Extract the (x, y) coordinate from the center of the cell holding the provided text.  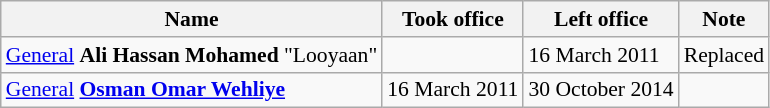
Took office (452, 19)
Replaced (724, 55)
30 October 2014 (600, 90)
General Ali Hassan Mohamed "Looyaan" (192, 55)
General Osman Omar Wehliye (192, 90)
Name (192, 19)
Note (724, 19)
Left office (600, 19)
